Capture the cell that displays the provided text and extract its (x, y) central coordinate. 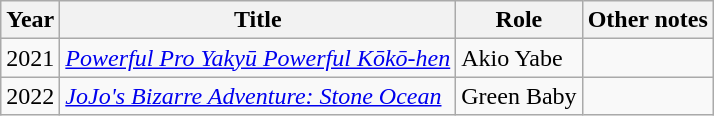
Year (30, 20)
Powerful Pro Yakyū Powerful Kōkō-hen (258, 58)
Title (258, 20)
Role (519, 20)
Akio Yabe (519, 58)
Other notes (648, 20)
Green Baby (519, 96)
2021 (30, 58)
JoJo's Bizarre Adventure: Stone Ocean (258, 96)
2022 (30, 96)
